Locate the cell with the specified text and output its (x, y) center coordinate. 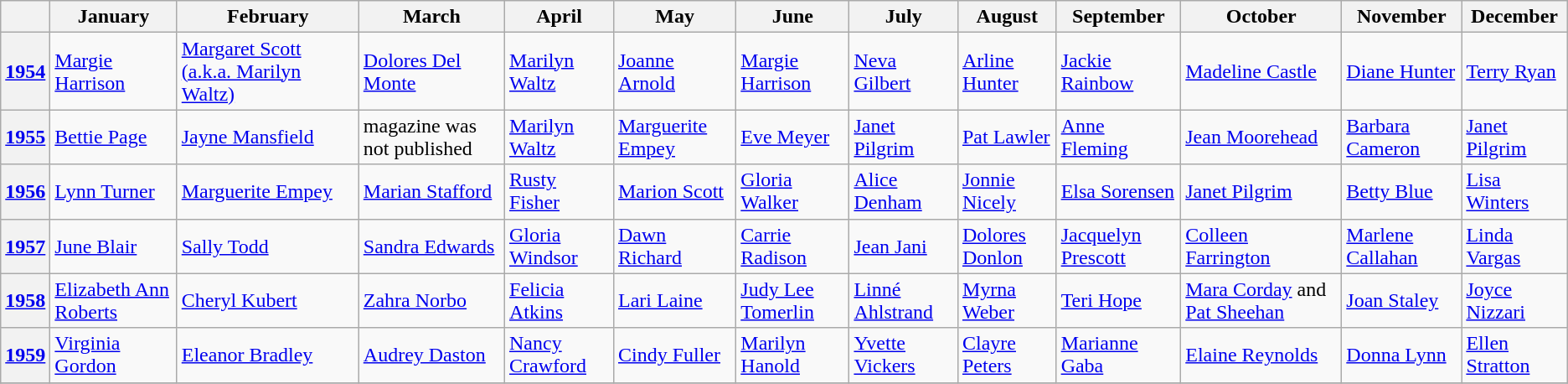
Sandra Edwards (431, 246)
Terry Ryan (1514, 71)
Sally Todd (268, 246)
Mara Corday and Pat Sheehan (1261, 300)
Alice Denham (904, 191)
Marilyn Hanold (792, 355)
Rusty Fisher (560, 191)
June Blair (114, 246)
Jonnie Nicely (1007, 191)
April (560, 17)
Virginia Gordon (114, 355)
Colleen Farrington (1261, 246)
Donna Lynn (1402, 355)
1954 (25, 71)
Barbara Cameron (1402, 138)
Arline Hunter (1007, 71)
Judy Lee Tomerlin (792, 300)
Jayne Mansfield (268, 138)
Marianne Gaba (1119, 355)
September (1119, 17)
Anne Fleming (1119, 138)
August (1007, 17)
Dawn Richard (674, 246)
December (1514, 17)
Marian Stafford (431, 191)
Bettie Page (114, 138)
Linda Vargas (1514, 246)
Joanne Arnold (674, 71)
1955 (25, 138)
Lisa Winters (1514, 191)
Jacquelyn Prescott (1119, 246)
Elsa Sorensen (1119, 191)
June (792, 17)
Gloria Windsor (560, 246)
magazine was not published (431, 138)
Margaret Scott (a.k.a. Marilyn Waltz) (268, 71)
Nancy Crawford (560, 355)
Jean Jani (904, 246)
Linné Ahlstrand (904, 300)
November (1402, 17)
Neva Gilbert (904, 71)
Marion Scott (674, 191)
Cheryl Kubert (268, 300)
Teri Hope (1119, 300)
July (904, 17)
Ellen Stratton (1514, 355)
1956 (25, 191)
Carrie Radison (792, 246)
Elizabeth Ann Roberts (114, 300)
February (268, 17)
Betty Blue (1402, 191)
Gloria Walker (792, 191)
Pat Lawler (1007, 138)
October (1261, 17)
Jackie Rainbow (1119, 71)
Elaine Reynolds (1261, 355)
Joyce Nizzari (1514, 300)
May (674, 17)
Felicia Atkins (560, 300)
Diane Hunter (1402, 71)
1957 (25, 246)
Marlene Callahan (1402, 246)
Lynn Turner (114, 191)
1959 (25, 355)
Jean Moorehead (1261, 138)
Eve Meyer (792, 138)
1958 (25, 300)
January (114, 17)
Joan Staley (1402, 300)
Madeline Castle (1261, 71)
Myrna Weber (1007, 300)
Dolores Donlon (1007, 246)
Yvette Vickers (904, 355)
Audrey Daston (431, 355)
Clayre Peters (1007, 355)
March (431, 17)
Eleanor Bradley (268, 355)
Dolores Del Monte (431, 71)
Zahra Norbo (431, 300)
Cindy Fuller (674, 355)
Lari Laine (674, 300)
